Return (X, Y) of the center of cell containing provided text 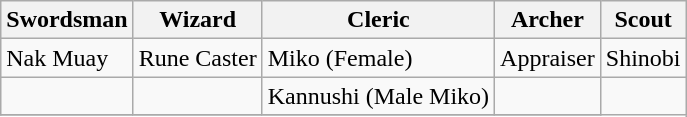
Appraiser (548, 58)
Archer (548, 20)
Kannushi (Male Miko) (378, 96)
Nak Muay (67, 58)
Scout (643, 20)
Swordsman (67, 20)
Rune Caster (198, 58)
Wizard (198, 20)
Cleric (378, 20)
Miko (Female) (378, 58)
Shinobi (643, 58)
